Return the [x, y] coordinate for the center point of the cell that contains the specified text.  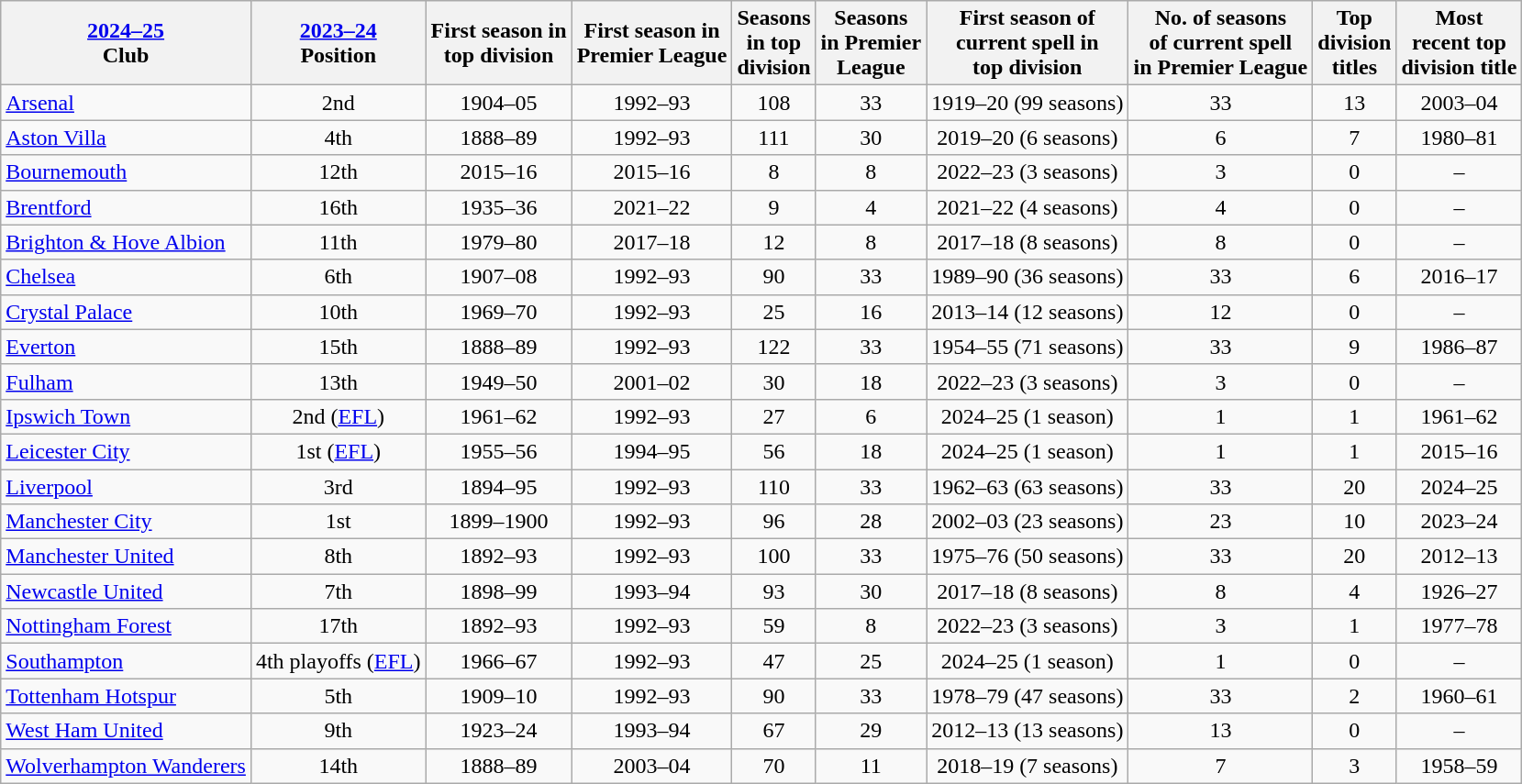
28 [872, 522]
10th [338, 312]
Seasonsin PremierLeague [872, 43]
Mostrecent topdivision title [1459, 43]
Brentford [127, 207]
First season ofcurrent spell intop division [1028, 43]
10 [1354, 522]
Everton [127, 347]
5th [338, 696]
1966–67 [499, 661]
Southampton [127, 661]
Fulham [127, 381]
No. of seasonsof current spellin Premier League [1220, 43]
16 [872, 312]
3rd [338, 487]
1923–24 [499, 731]
8th [338, 557]
14th [338, 766]
1978–79 (47 seasons) [1028, 696]
1975–76 (50 seasons) [1028, 557]
1962–63 (63 seasons) [1028, 487]
16th [338, 207]
Leicester City [127, 451]
122 [774, 347]
1954–55 (71 seasons) [1028, 347]
2013–14 (12 seasons) [1028, 312]
Tottenham Hotspur [127, 696]
1st [338, 522]
Arsenal [127, 103]
23 [1220, 522]
2nd (EFL) [338, 416]
1904–05 [499, 103]
1919–20 (99 seasons) [1028, 103]
Wolverhampton Wanderers [127, 766]
13th [338, 381]
2012–13 [1459, 557]
1986–87 [1459, 347]
1977–78 [1459, 626]
2023–24 [1459, 522]
108 [774, 103]
2016–17 [1459, 277]
First season intop division [499, 43]
1989–90 (36 seasons) [1028, 277]
111 [774, 138]
1960–61 [1459, 696]
1955–56 [499, 451]
1894–95 [499, 487]
100 [774, 557]
Newcastle United [127, 591]
70 [774, 766]
1958–59 [1459, 766]
2021–22 (4 seasons) [1028, 207]
6th [338, 277]
1899–1900 [499, 522]
1907–08 [499, 277]
Aston Villa [127, 138]
7th [338, 591]
1994–95 [651, 451]
96 [774, 522]
56 [774, 451]
Ipswich Town [127, 416]
2 [1354, 696]
93 [774, 591]
4th [338, 138]
2023–24Position [338, 43]
47 [774, 661]
2017–18 [651, 242]
1949–50 [499, 381]
2nd [338, 103]
29 [872, 731]
Manchester United [127, 557]
2002–03 (23 seasons) [1028, 522]
1969–70 [499, 312]
Brighton & Hove Albion [127, 242]
2018–19 (7 seasons) [1028, 766]
110 [774, 487]
Crystal Palace [127, 312]
1980–81 [1459, 138]
1st (EFL) [338, 451]
2021–22 [651, 207]
2024–25 [1459, 487]
1909–10 [499, 696]
2001–02 [651, 381]
1979–80 [499, 242]
15th [338, 347]
2012–13 (13 seasons) [1028, 731]
West Ham United [127, 731]
Liverpool [127, 487]
First season inPremier League [651, 43]
59 [774, 626]
17th [338, 626]
11 [872, 766]
67 [774, 731]
9th [338, 731]
11th [338, 242]
2019–20 (6 seasons) [1028, 138]
Nottingham Forest [127, 626]
Chelsea [127, 277]
1926–27 [1459, 591]
1935–36 [499, 207]
Topdivisiontitles [1354, 43]
Bournemouth [127, 172]
27 [774, 416]
12th [338, 172]
Manchester City [127, 522]
Seasonsin topdivision [774, 43]
2024–25Club [127, 43]
4th playoffs (EFL) [338, 661]
1898–99 [499, 591]
